Find where the given text appears and provide that cell's center as (x, y) coordinate. 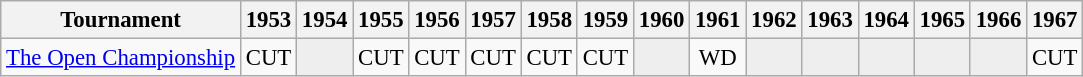
1955 (381, 20)
WD (718, 58)
1965 (942, 20)
1966 (998, 20)
1956 (437, 20)
1960 (661, 20)
1959 (605, 20)
1953 (268, 20)
Tournament (121, 20)
1967 (1055, 20)
1954 (325, 20)
1958 (549, 20)
1957 (493, 20)
1964 (886, 20)
The Open Championship (121, 58)
1962 (774, 20)
1961 (718, 20)
1963 (830, 20)
